Capture the cell that displays the provided text and extract its [X, Y] central coordinate. 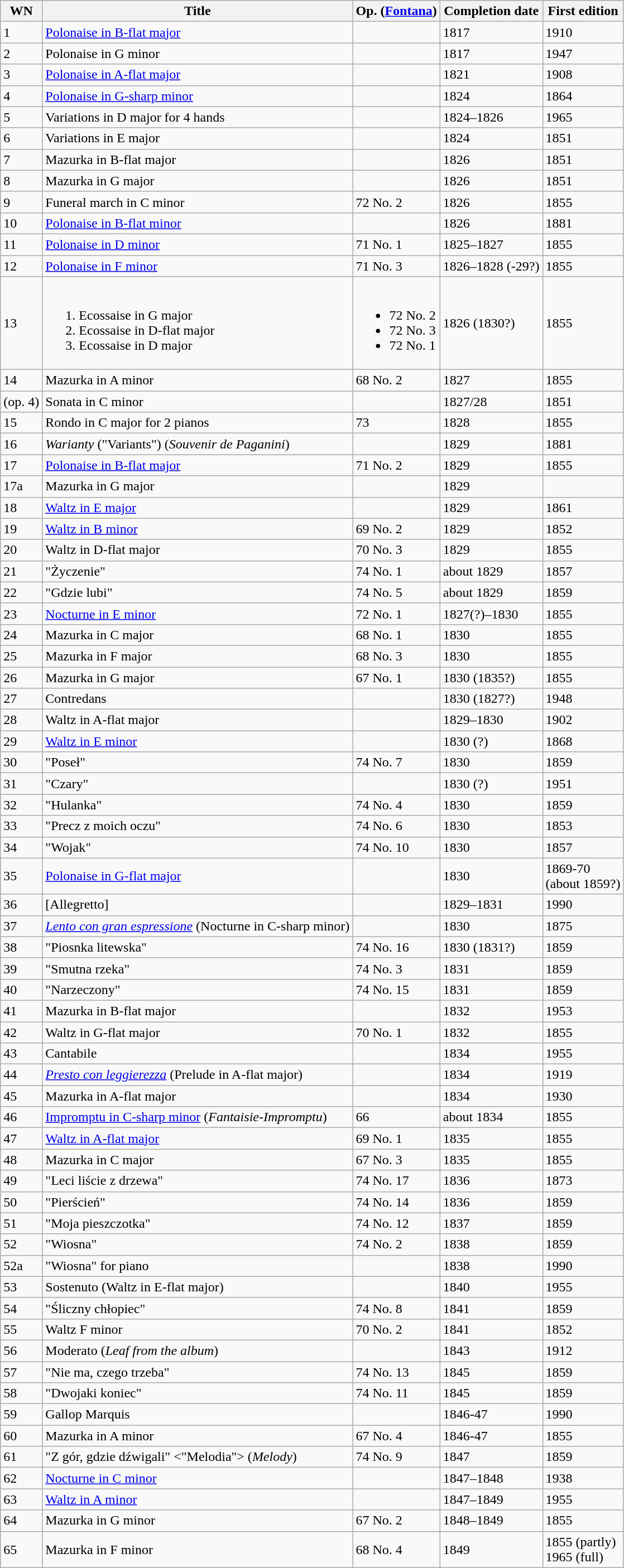
40 [21, 990]
1821 [491, 75]
1849 [491, 1550]
"Hulanka" [198, 805]
32 [21, 805]
Waltz in B minor [198, 529]
74 No. 16 [396, 947]
58 [21, 1393]
1843 [491, 1350]
74 No. 17 [396, 1181]
1830 (1831?) [491, 947]
1947 [583, 54]
about 1834 [491, 1117]
1861 [583, 508]
Gallop Marquis [198, 1415]
68 No. 4 [396, 1550]
1 [21, 32]
1827/28 [491, 402]
1875 [583, 926]
38 [21, 947]
Waltz in A minor [198, 1499]
Waltz in G-flat major [198, 1033]
WN [21, 11]
26 [21, 678]
67 No. 3 [396, 1160]
1840 [491, 1287]
74 No. 5 [396, 592]
"Śliczny chłopiec" [198, 1308]
1830 (1827?) [491, 699]
Cantabile [198, 1054]
21 [21, 571]
59 [21, 1415]
65 [21, 1550]
Rondo in C major for 2 pianos [198, 423]
"Życzenie" [198, 571]
1826 (1830?) [491, 324]
15 [21, 423]
1830 (1835?) [491, 678]
1869-70(about 1859?) [583, 876]
36 [21, 905]
1919 [583, 1075]
24 [21, 635]
41 [21, 1011]
52 [21, 1244]
74 No. 1 [396, 571]
"Poseł" [198, 763]
Polonaise in B-flat minor [198, 223]
28 [21, 720]
"Leci liście z drzewa" [198, 1181]
1847–1849 [491, 1499]
Contredans [198, 699]
12 [21, 266]
68 No. 1 [396, 635]
69 No. 1 [396, 1138]
60 [21, 1436]
74 No. 11 [396, 1393]
14 [21, 380]
1855 (partly)1965 (full) [583, 1550]
Moderato (Leaf from the album) [198, 1350]
"Pierścień" [198, 1202]
72 No. 272 No. 372 No. 1 [396, 324]
35 [21, 876]
25 [21, 656]
67 No. 2 [396, 1521]
1951 [583, 784]
"Nie ma, czego trzeba" [198, 1372]
33 [21, 826]
37 [21, 926]
7 [21, 160]
63 [21, 1499]
Funeral march in C minor [198, 202]
55 [21, 1329]
9 [21, 202]
16 [21, 444]
54 [21, 1308]
"Moja pieszczotka" [198, 1223]
71 No. 1 [396, 244]
69 No. 2 [396, 529]
Polonaise in G-sharp minor [198, 96]
61 [21, 1457]
74 No. 3 [396, 968]
6 [21, 138]
68 No. 2 [396, 380]
13 [21, 324]
8 [21, 181]
74 No. 15 [396, 990]
74 No. 7 [396, 763]
39 [21, 968]
1953 [583, 1011]
Waltz F minor [198, 1329]
Polonaise in G-flat major [198, 876]
Sonata in C minor [198, 402]
1837 [491, 1223]
20 [21, 550]
1827(?)–1830 [491, 614]
1912 [583, 1350]
44 [21, 1075]
66 [396, 1117]
Polonaise in D minor [198, 244]
1827 [491, 380]
74 No. 4 [396, 805]
"Wiosna" [198, 1244]
Title [198, 11]
50 [21, 1202]
"Dwojaki koniec" [198, 1393]
1848–1849 [491, 1521]
Op. (Fontana) [396, 11]
22 [21, 592]
73 [396, 423]
30 [21, 763]
19 [21, 529]
53 [21, 1287]
72 No. 1 [396, 614]
74 No. 6 [396, 826]
1829–1831 [491, 905]
1930 [583, 1096]
"Smutna rzeka" [198, 968]
1829–1830 [491, 720]
1938 [583, 1478]
Polonaise in A-flat major [198, 75]
Nocturne in C minor [198, 1478]
Completion date [491, 11]
Waltz in E minor [198, 741]
67 No. 4 [396, 1436]
17a [21, 486]
Polonaise in F minor [198, 266]
74 No. 10 [396, 847]
27 [21, 699]
1910 [583, 32]
Lento con gran espressione (Nocturne in C-sharp minor) [198, 926]
48 [21, 1160]
71 No. 3 [396, 266]
1828 [491, 423]
Waltz in D-flat major [198, 550]
"Z gór, gdzie dźwigali" <"Melodia"> (Melody) [198, 1457]
70 No. 1 [396, 1033]
Warianty ("Variants") (Souvenir de Paganini) [198, 444]
First edition [583, 11]
Impromptu in C-sharp minor (Fantaisie-Impromptu) [198, 1117]
1873 [583, 1181]
29 [21, 741]
1853 [583, 826]
71 No. 2 [396, 465]
11 [21, 244]
[Allegretto] [198, 905]
Mazurka in G minor [198, 1521]
74 No. 13 [396, 1372]
5 [21, 117]
1868 [583, 741]
74 No. 8 [396, 1308]
1948 [583, 699]
Variations in E major [198, 138]
74 No. 14 [396, 1202]
"Czary" [198, 784]
1826–1828 (-29?) [491, 266]
1824–1826 [491, 117]
57 [21, 1372]
18 [21, 508]
1847 [491, 1457]
"Gdzie lubi" [198, 592]
70 No. 2 [396, 1329]
74 No. 12 [396, 1223]
1864 [583, 96]
1825–1827 [491, 244]
Mazurka in A-flat major [198, 1096]
Nocturne in E minor [198, 614]
68 No. 3 [396, 656]
31 [21, 784]
23 [21, 614]
1908 [583, 75]
43 [21, 1054]
4 [21, 96]
Sostenuto (Waltz in E-flat major) [198, 1287]
70 No. 3 [396, 550]
(op. 4) [21, 402]
62 [21, 1478]
52a [21, 1266]
17 [21, 465]
51 [21, 1223]
46 [21, 1117]
3 [21, 75]
45 [21, 1096]
64 [21, 1521]
Ecossaise in G majorEcossaise in D-flat majorEcossaise in D major [198, 324]
2 [21, 54]
"Narzeczony" [198, 990]
Presto con leggierezza (Prelude in A-flat major) [198, 1075]
"Piosnka litewska" [198, 947]
42 [21, 1033]
47 [21, 1138]
56 [21, 1350]
67 No. 1 [396, 678]
Mazurka in F minor [198, 1550]
Polonaise in G minor [198, 54]
49 [21, 1181]
"Precz z moich oczu" [198, 826]
1902 [583, 720]
Variations in D major for 4 hands [198, 117]
1847–1848 [491, 1478]
74 No. 2 [396, 1244]
Waltz in E major [198, 508]
"Wiosna" for piano [198, 1266]
"Wojak" [198, 847]
74 No. 9 [396, 1457]
1965 [583, 117]
Mazurka in F major [198, 656]
10 [21, 223]
72 No. 2 [396, 202]
34 [21, 847]
